Scan for the cell matching the given text and deliver its [X, Y] coordinate at center. 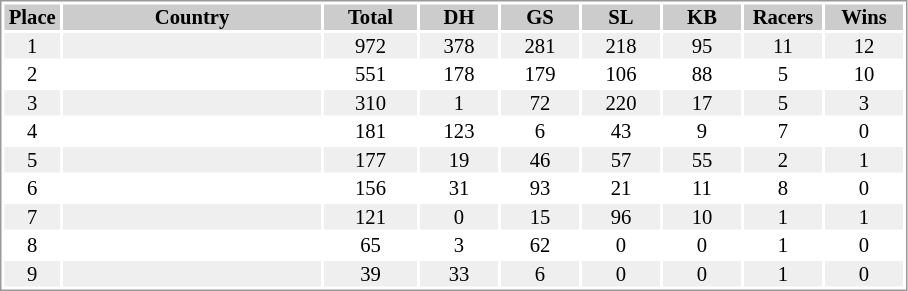
SL [621, 17]
55 [702, 160]
106 [621, 75]
15 [540, 217]
378 [459, 46]
95 [702, 46]
17 [702, 103]
551 [370, 75]
GS [540, 17]
57 [621, 160]
31 [459, 189]
65 [370, 245]
12 [864, 46]
DH [459, 17]
KB [702, 17]
62 [540, 245]
72 [540, 103]
Country [192, 17]
181 [370, 131]
Total [370, 17]
88 [702, 75]
19 [459, 160]
121 [370, 217]
4 [32, 131]
281 [540, 46]
39 [370, 274]
178 [459, 75]
Place [32, 17]
179 [540, 75]
156 [370, 189]
220 [621, 103]
33 [459, 274]
310 [370, 103]
Racers [783, 17]
972 [370, 46]
21 [621, 189]
46 [540, 160]
43 [621, 131]
93 [540, 189]
218 [621, 46]
177 [370, 160]
Wins [864, 17]
96 [621, 217]
123 [459, 131]
